Determine the [x, y] coordinate at the center of the cell enclosing the given text.  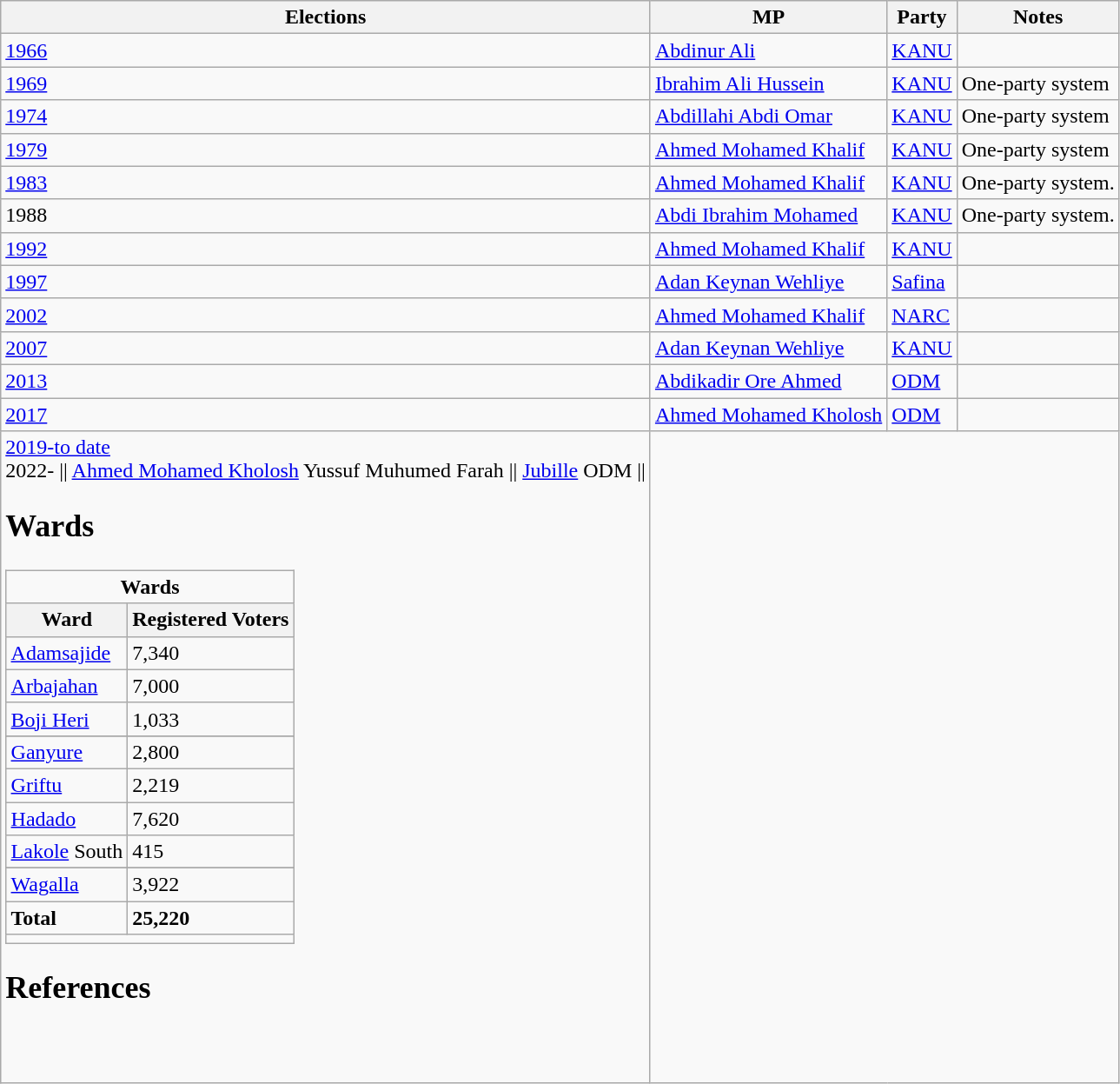
2,800 [210, 752]
25,220 [210, 918]
2007 [326, 348]
MP [768, 17]
1,033 [210, 719]
7,000 [210, 686]
1997 [326, 282]
1979 [326, 150]
Ward [67, 620]
Registered Voters [210, 620]
2017 [326, 415]
Arbajahan [67, 686]
NARC [922, 315]
1966 [326, 50]
Abdi Ibrahim Mohamed [768, 216]
Ganyure [67, 752]
2002 [326, 315]
Abdillahi Abdi Omar [768, 116]
Safina [922, 282]
Ibrahim Ali Hussein [768, 83]
Lakole South [67, 852]
1988 [326, 216]
Griftu [67, 785]
Wards [149, 587]
1983 [326, 183]
Abdinur Ali [768, 50]
7,340 [210, 653]
415 [210, 852]
1992 [326, 249]
Elections [326, 17]
Notes [1037, 17]
Party [922, 17]
Hadado [67, 818]
2,219 [210, 785]
Wagalla [67, 885]
2013 [326, 381]
7,620 [210, 818]
1969 [326, 83]
Adamsajide [67, 653]
Abdikadir Ore Ahmed [768, 381]
3,922 [210, 885]
Total [67, 918]
Ahmed Mohamed Kholosh [768, 415]
1974 [326, 116]
Boji Heri [67, 719]
